From the cell containing the given text, extract its center point as [X, Y] coordinate. 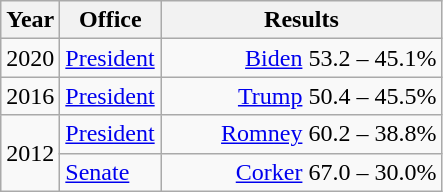
2016 [30, 96]
Romney 60.2 – 38.8% [302, 134]
Biden 53.2 – 45.1% [302, 58]
Year [30, 20]
Corker 67.0 – 30.0% [302, 172]
Senate [110, 172]
Results [302, 20]
Trump 50.4 – 45.5% [302, 96]
2020 [30, 58]
Office [110, 20]
2012 [30, 153]
